Determine the [x, y] coordinate at the center of the cell enclosing the given text.  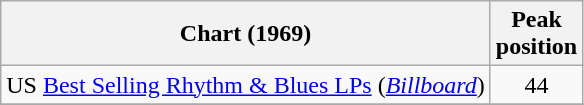
Peakposition [536, 34]
44 [536, 85]
Chart (1969) [246, 34]
US Best Selling Rhythm & Blues LPs (Billboard) [246, 85]
